Search for the cell housing the specified text and yield its [x, y] center coordinate. 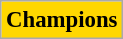
Champions [62, 20]
